Scan for the cell matching the given text and deliver its [X, Y] coordinate at center. 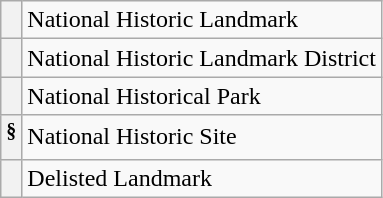
National Historic Landmark [202, 20]
National Historic Site [202, 138]
§ [12, 138]
Delisted Landmark [202, 178]
National Historic Landmark District [202, 58]
National Historical Park [202, 96]
